Pinpoint the cell where the given text exists, returning its (x, y) midpoint coordinate. 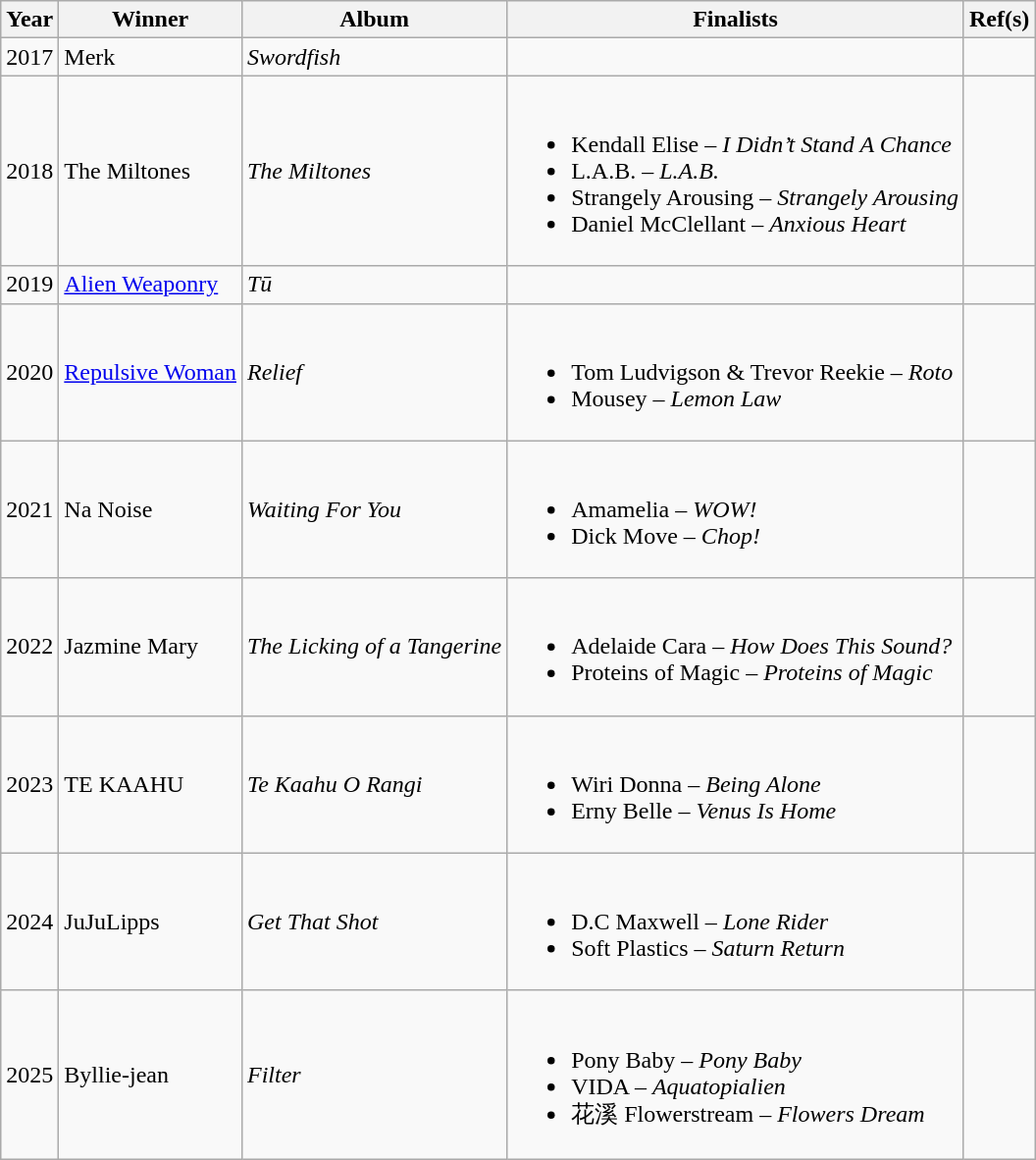
Finalists (736, 20)
Na Noise (151, 509)
The Licking of a Tangerine (374, 647)
JuJuLipps (151, 922)
Year (29, 20)
Pony Baby – Pony BabyVIDA – Aquatopialien花溪 Flowerstream – Flowers Dream (736, 1075)
Amamelia – WOW!Dick Move – Chop! (736, 509)
2021 (29, 509)
Filter (374, 1075)
Get That Shot (374, 922)
2023 (29, 784)
2024 (29, 922)
2020 (29, 372)
Waiting For You (374, 509)
2018 (29, 171)
Tū (374, 285)
Tom Ludvigson & Trevor Reekie – RotoMousey – Lemon Law (736, 372)
Wiri Donna – Being AloneErny Belle – Venus Is Home (736, 784)
2022 (29, 647)
Album (374, 20)
Winner (151, 20)
Merk (151, 57)
D.C Maxwell – Lone RiderSoft Plastics – Saturn Return (736, 922)
Repulsive Woman (151, 372)
TE KAAHU (151, 784)
Te Kaahu O Rangi (374, 784)
Ref(s) (999, 20)
Swordfish (374, 57)
Jazmine Mary (151, 647)
2019 (29, 285)
Adelaide Cara – How Does This Sound?Proteins of Magic – Proteins of Magic (736, 647)
Alien Weaponry (151, 285)
2025 (29, 1075)
2017 (29, 57)
Kendall Elise – I Didn’t Stand A ChanceL.A.B. – L.A.B.Strangely Arousing – Strangely ArousingDaniel McClellant – Anxious Heart (736, 171)
Byllie-jean (151, 1075)
Relief (374, 372)
